Determine the (X, Y) coordinate at the center of the cell enclosing the given text.  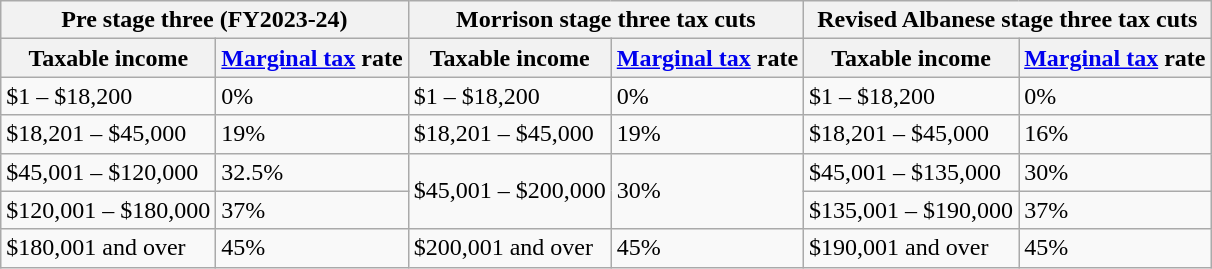
$180,001 and over (108, 248)
Morrison stage three tax cuts (606, 20)
$45,001 – $135,000 (912, 172)
16% (1115, 134)
$120,001 – $180,000 (108, 210)
Revised Albanese stage three tax cuts (1008, 20)
$45,001 – $200,000 (510, 191)
$190,001 and over (912, 248)
32.5% (312, 172)
$45,001 – $120,000 (108, 172)
Pre stage three (FY2023-24) (204, 20)
$200,001 and over (510, 248)
$135,001 – $190,000 (912, 210)
